For the text-containing cell, return its midpoint in (x, y) coordinate format. 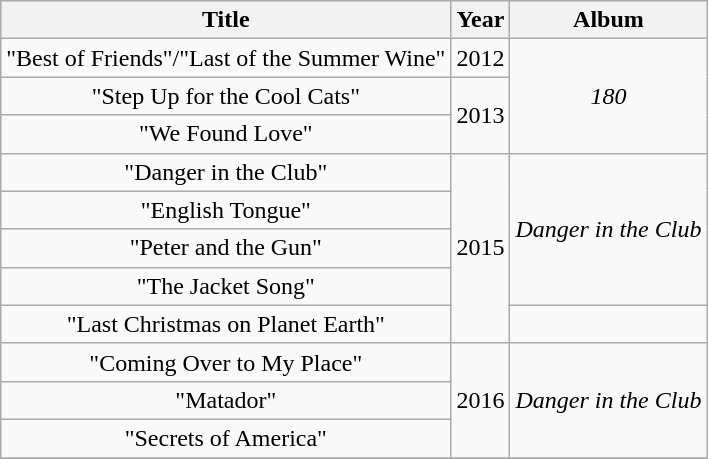
"Danger in the Club" (226, 172)
Year (480, 20)
"English Tongue" (226, 210)
"Last Christmas on Planet Earth" (226, 324)
2013 (480, 115)
180 (608, 96)
"Secrets of America" (226, 438)
"The Jacket Song" (226, 286)
2015 (480, 248)
"Step Up for the Cool Cats" (226, 96)
"Best of Friends"/"Last of the Summer Wine" (226, 58)
Title (226, 20)
"We Found Love" (226, 134)
"Coming Over to My Place" (226, 362)
"Matador" (226, 400)
"Peter and the Gun" (226, 248)
2016 (480, 400)
Album (608, 20)
2012 (480, 58)
